Detect which cell encompasses the target text, then output its [x, y] center coordinate. 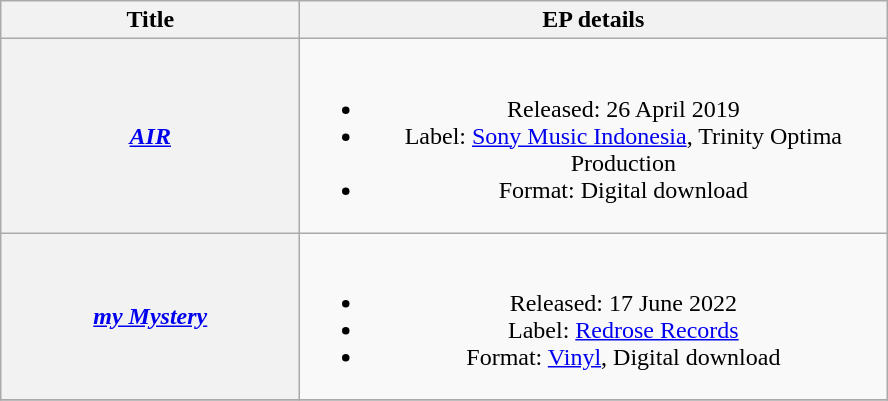
AIR [150, 136]
EP details [594, 20]
my Mystery [150, 316]
Title [150, 20]
Released: 26 April 2019Label: Sony Music Indonesia, Trinity Optima ProductionFormat: Digital download [594, 136]
Released: 17 June 2022Label: Redrose RecordsFormat: Vinyl, Digital download [594, 316]
